Return [x, y] of the center of cell containing provided text 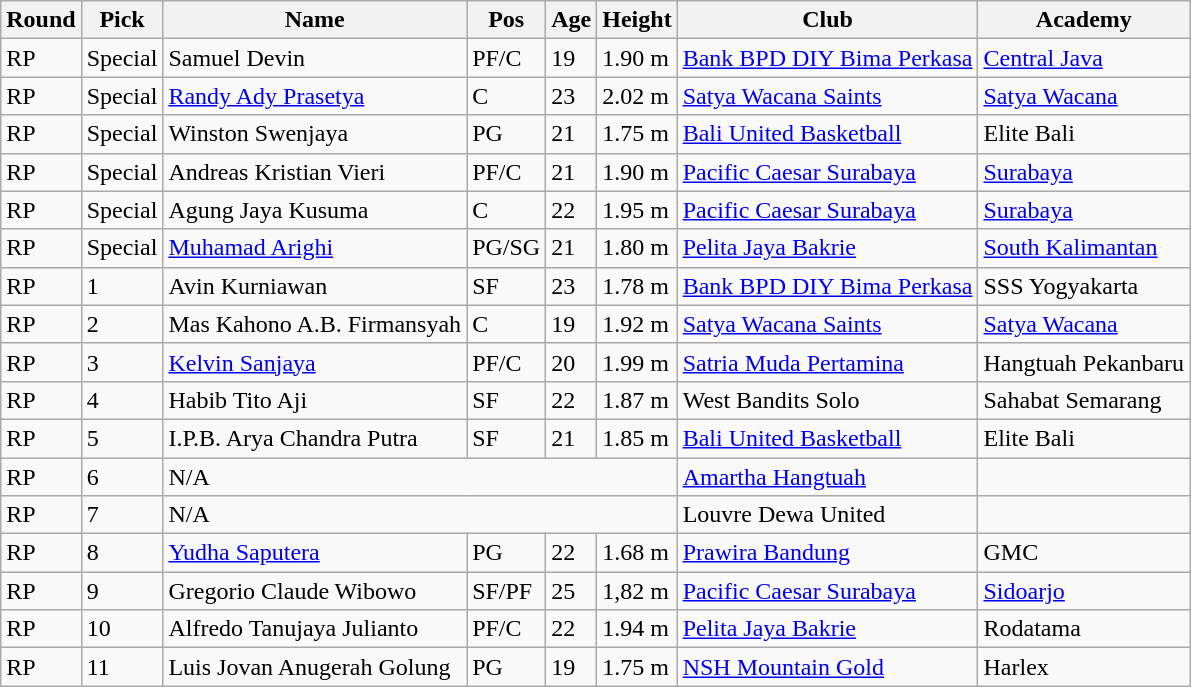
1.99 m [637, 362]
11 [122, 667]
Academy [1084, 20]
Club [828, 20]
Winston Swenjaya [315, 134]
10 [122, 629]
25 [572, 591]
Prawira Bandung [828, 553]
Louvre Dewa United [828, 515]
5 [122, 438]
Kelvin Sanjaya [315, 362]
I.P.B. Arya Chandra Putra [315, 438]
1.78 m [637, 286]
7 [122, 515]
1.94 m [637, 629]
Samuel Devin [315, 58]
Alfredo Tanujaya Julianto [315, 629]
NSH Mountain Gold [828, 667]
Muhamad Arighi [315, 248]
9 [122, 591]
1.92 m [637, 324]
SF/PF [506, 591]
South Kalimantan [1084, 248]
West Bandits Solo [828, 400]
Agung Jaya Kusuma [315, 210]
1,82 m [637, 591]
Gregorio Claude Wibowo [315, 591]
Hangtuah Pekanbaru [1084, 362]
8 [122, 553]
Luis Jovan Anugerah Golung [315, 667]
Name [315, 20]
6 [122, 477]
Age [572, 20]
Sidoarjo [1084, 591]
2 [122, 324]
Central Java [1084, 58]
Pos [506, 20]
GMC [1084, 553]
Rodatama [1084, 629]
Pick [122, 20]
Andreas Kristian Vieri [315, 172]
SSS Yogyakarta [1084, 286]
1 [122, 286]
Habib Tito Aji [315, 400]
Height [637, 20]
2.02 m [637, 96]
1.68 m [637, 553]
Mas Kahono A.B. Firmansyah [315, 324]
Round [41, 20]
Harlex [1084, 667]
Randy Ady Prasetya [315, 96]
Amartha Hangtuah [828, 477]
Yudha Saputera [315, 553]
1.87 m [637, 400]
4 [122, 400]
1.85 m [637, 438]
1.95 m [637, 210]
1.80 m [637, 248]
PG/SG [506, 248]
3 [122, 362]
20 [572, 362]
Satria Muda Pertamina [828, 362]
Sahabat Semarang [1084, 400]
Avin Kurniawan [315, 286]
